From the cell containing the given text, extract its center point as [x, y] coordinate. 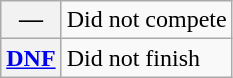
Did not finish [146, 58]
Did not compete [146, 20]
— [31, 20]
DNF [31, 58]
